Identify which cell holds the provided text, then report its [X, Y] central coordinate. 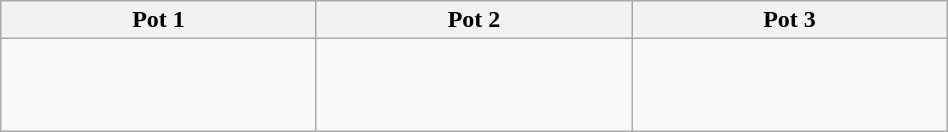
Pot 3 [790, 20]
Pot 1 [158, 20]
Pot 2 [474, 20]
